Return [x, y] of the center of cell containing provided text 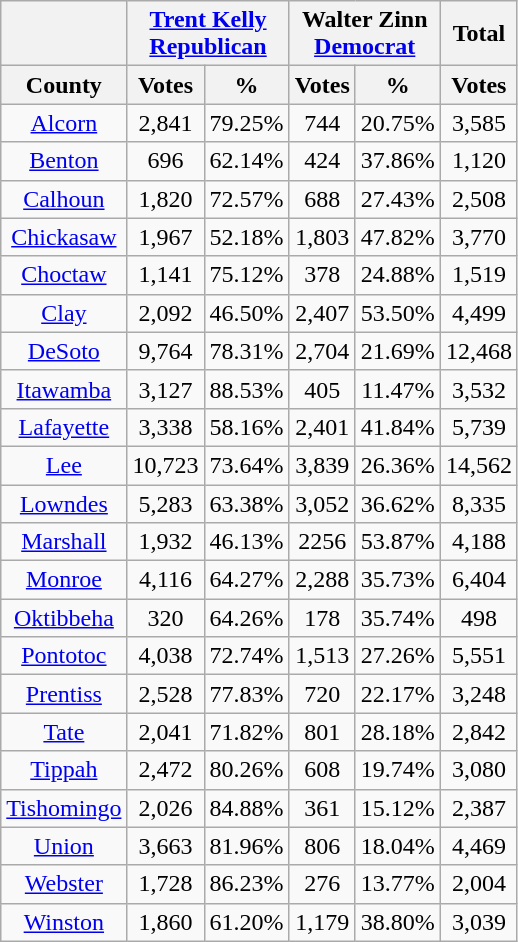
Tishomingo [64, 808]
3,839 [322, 465]
Union [64, 846]
41.84% [398, 427]
72.74% [246, 656]
13.77% [398, 884]
4,469 [478, 846]
18.04% [398, 846]
1,820 [166, 199]
26.36% [398, 465]
1,967 [166, 237]
3,080 [478, 770]
Walter ZinnDemocrat [364, 34]
1,519 [478, 275]
86.23% [246, 884]
3,663 [166, 846]
Choctaw [64, 275]
3,052 [322, 503]
2,528 [166, 694]
County [64, 85]
84.88% [246, 808]
5,283 [166, 503]
2,472 [166, 770]
62.14% [246, 161]
3,770 [478, 237]
1,513 [322, 656]
53.87% [398, 542]
424 [322, 161]
Pontotoc [64, 656]
27.43% [398, 199]
81.96% [246, 846]
4,499 [478, 313]
10,723 [166, 465]
14,562 [478, 465]
5,739 [478, 427]
320 [166, 618]
2,004 [478, 884]
77.83% [246, 694]
61.20% [246, 922]
744 [322, 123]
6,404 [478, 580]
9,764 [166, 351]
2,704 [322, 351]
806 [322, 846]
498 [478, 618]
2,041 [166, 732]
15.12% [398, 808]
46.13% [246, 542]
Benton [64, 161]
3,532 [478, 389]
4,116 [166, 580]
71.82% [246, 732]
1,120 [478, 161]
Tippah [64, 770]
Lee [64, 465]
27.26% [398, 656]
2,387 [478, 808]
696 [166, 161]
20.75% [398, 123]
2,508 [478, 199]
Monroe [64, 580]
36.62% [398, 503]
8,335 [478, 503]
4,188 [478, 542]
53.50% [398, 313]
Tate [64, 732]
3,039 [478, 922]
3,127 [166, 389]
78.31% [246, 351]
37.86% [398, 161]
Clay [64, 313]
35.73% [398, 580]
80.26% [246, 770]
2,092 [166, 313]
2,407 [322, 313]
21.69% [398, 351]
88.53% [246, 389]
608 [322, 770]
2256 [322, 542]
1,932 [166, 542]
3,248 [478, 694]
64.27% [246, 580]
801 [322, 732]
378 [322, 275]
35.74% [398, 618]
58.16% [246, 427]
28.18% [398, 732]
Winston [64, 922]
Calhoun [64, 199]
720 [322, 694]
2,842 [478, 732]
64.26% [246, 618]
Itawamba [64, 389]
Prentiss [64, 694]
276 [322, 884]
Oktibbeha [64, 618]
688 [322, 199]
52.18% [246, 237]
72.57% [246, 199]
Total [478, 34]
361 [322, 808]
75.12% [246, 275]
1,179 [322, 922]
2,841 [166, 123]
Lowndes [64, 503]
19.74% [398, 770]
2,288 [322, 580]
4,038 [166, 656]
12,468 [478, 351]
Marshall [64, 542]
DeSoto [64, 351]
79.25% [246, 123]
11.47% [398, 389]
178 [322, 618]
Trent KellyRepublican [208, 34]
47.82% [398, 237]
1,803 [322, 237]
3,338 [166, 427]
1,860 [166, 922]
2,026 [166, 808]
63.38% [246, 503]
Lafayette [64, 427]
46.50% [246, 313]
1,728 [166, 884]
38.80% [398, 922]
Alcorn [64, 123]
1,141 [166, 275]
5,551 [478, 656]
73.64% [246, 465]
Chickasaw [64, 237]
24.88% [398, 275]
3,585 [478, 123]
Webster [64, 884]
22.17% [398, 694]
2,401 [322, 427]
405 [322, 389]
